Locate the cell with the specified text and output its [X, Y] center coordinate. 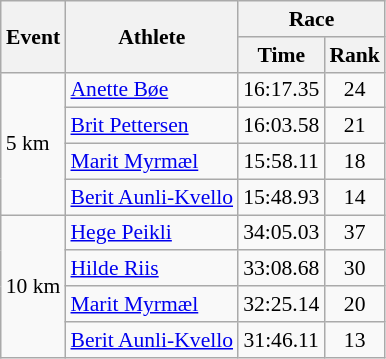
Event [34, 36]
13 [354, 340]
Time [281, 55]
Athlete [152, 36]
18 [354, 162]
15:58.11 [281, 162]
10 km [34, 286]
32:25.14 [281, 304]
31:46.11 [281, 340]
16:17.35 [281, 90]
15:48.93 [281, 197]
21 [354, 126]
20 [354, 304]
Anette Bøe [152, 90]
5 km [34, 143]
Hilde Riis [152, 269]
37 [354, 233]
Brit Pettersen [152, 126]
Hege Peikli [152, 233]
Rank [354, 55]
34:05.03 [281, 233]
Race [312, 19]
14 [354, 197]
33:08.68 [281, 269]
30 [354, 269]
16:03.58 [281, 126]
24 [354, 90]
